Return the (X, Y) coordinate for the center point of the cell that contains the specified text.  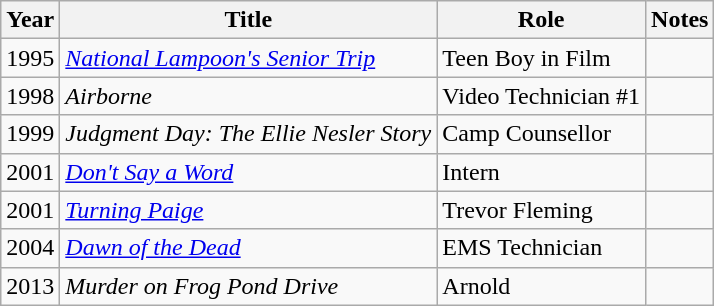
1998 (30, 96)
Don't Say a Word (248, 172)
Arnold (542, 286)
Intern (542, 172)
Judgment Day: The Ellie Nesler Story (248, 134)
Dawn of the Dead (248, 248)
Camp Counsellor (542, 134)
EMS Technician (542, 248)
Role (542, 20)
Video Technician #1 (542, 96)
2013 (30, 286)
Airborne (248, 96)
Teen Boy in Film (542, 58)
Title (248, 20)
1995 (30, 58)
1999 (30, 134)
Notes (680, 20)
2004 (30, 248)
Trevor Fleming (542, 210)
Turning Paige (248, 210)
National Lampoon's Senior Trip (248, 58)
Year (30, 20)
Murder on Frog Pond Drive (248, 286)
